Identify which cell holds the provided text, then report its [X, Y] central coordinate. 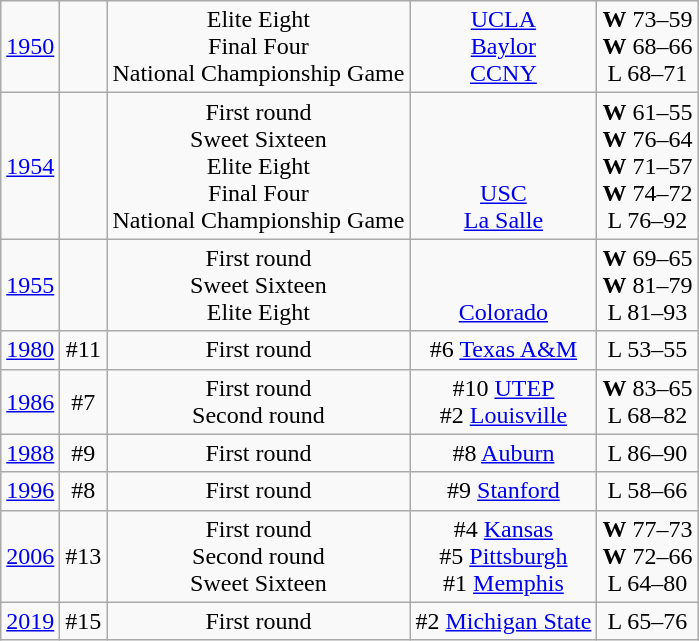
1950 [30, 47]
#6 Texas A&M [504, 350]
#9 [84, 453]
Colorado [504, 285]
W 69–65W 81–79L 81–93 [648, 285]
L 58–66 [648, 491]
#10 UTEP#2 Louisville [504, 402]
Elite EightFinal FourNational Championship Game [258, 47]
W 61–55W 76–64W 71–57W 74–72L 76–92 [648, 166]
#4 Kansas#5 Pittsburgh#1 Memphis [504, 556]
#2 Michigan State [504, 621]
W 77–73W 72–66L 64–80 [648, 556]
First roundSweet SixteenElite Eight [258, 285]
#8 Auburn [504, 453]
#13 [84, 556]
W 83–65L 68–82 [648, 402]
1980 [30, 350]
2019 [30, 621]
L 53–55 [648, 350]
UCLABaylorCCNY [504, 47]
2006 [30, 556]
1988 [30, 453]
First roundSecond round [258, 402]
First roundSecond roundSweet Sixteen [258, 556]
1996 [30, 491]
L 65–76 [648, 621]
USCLa Salle [504, 166]
First roundSweet SixteenElite EightFinal FourNational Championship Game [258, 166]
#9 Stanford [504, 491]
#7 [84, 402]
1954 [30, 166]
W 73–59W 68–66L 68–71 [648, 47]
1986 [30, 402]
#15 [84, 621]
L 86–90 [648, 453]
#11 [84, 350]
1955 [30, 285]
#8 [84, 491]
